Scan for the cell matching the given text and deliver its [x, y] coordinate at center. 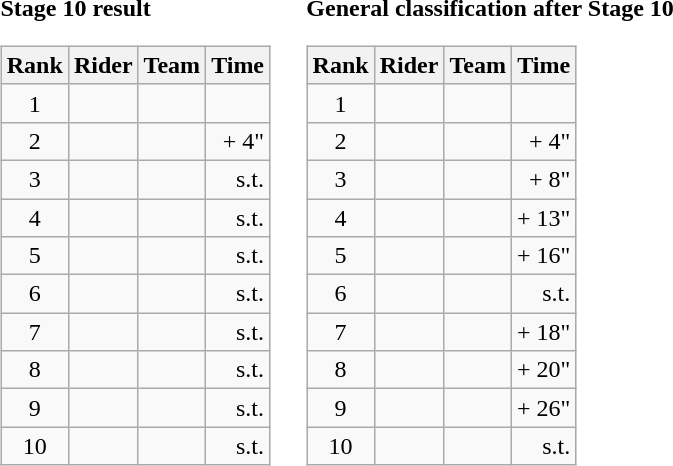
+ 18" [543, 332]
+ 26" [543, 408]
+ 8" [543, 179]
+ 16" [543, 256]
+ 13" [543, 217]
+ 20" [543, 370]
